Detect which cell encompasses the target text, then output its (x, y) center coordinate. 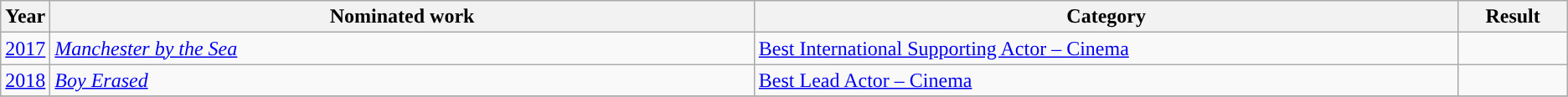
Year (25, 17)
2017 (25, 48)
Result (1513, 17)
2018 (25, 80)
Category (1106, 17)
Manchester by the Sea (402, 48)
Best Lead Actor – Cinema (1106, 80)
Boy Erased (402, 80)
Best International Supporting Actor – Cinema (1106, 48)
Nominated work (402, 17)
